Return [x, y] of the center of cell containing provided text 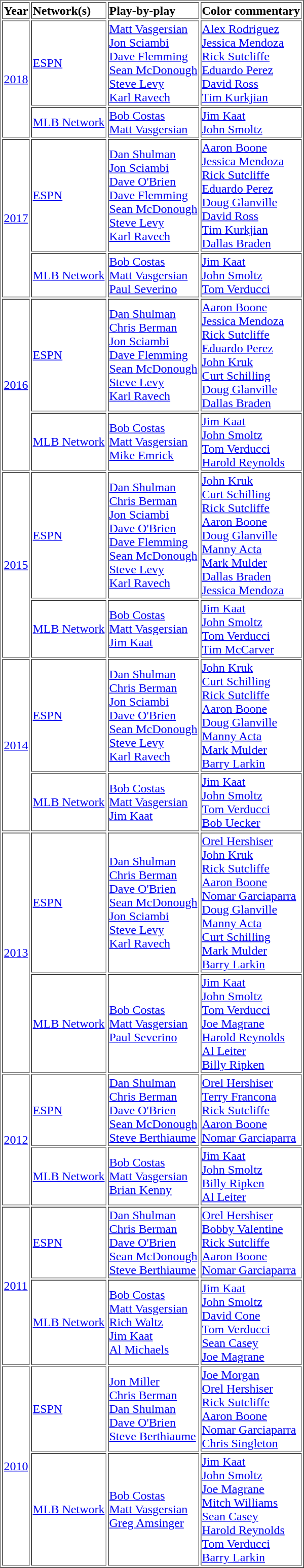
Year [16, 10]
Dan ShulmanChris BermanJon SciambiDave FlemmingSean McDonoughSteve LevyKarl Ravech [153, 355]
John KrukCurt SchillingRick SutcliffeAaron BooneDoug GlanvilleManny ActaMark MulderBarry Larkin [251, 715]
Dan ShulmanChris BermanDave O'BrienSean McDonoughJon SciambiSteve LevyKarl Ravech [153, 902]
Bob CostasMatt VasgersianGreg Amsinger [153, 1509]
Orel HershiserTerry FranconaRick SutcliffeAaron BooneNomar Garciaparra [251, 1110]
Jim KaatJohn SmoltzJoe MagraneMitch WilliamsSean CaseyHarold ReynoldsTom VerducciBarry Larkin [251, 1509]
Alex RodriguezJessica MendozaRick SutcliffeEduardo PerezDavid RossTim Kurkjian [251, 63]
Bob CostasMatt VasgersianRich WaltzJim KaatAl Michaels [153, 1322]
2016 [16, 385]
Orel HershiserJohn KrukRick SutcliffeAaron BooneNomar GarciaparraDoug GlanvilleManny ActaCurt SchillingMark MulderBarry Larkin [251, 902]
Bob CostasMatt VasgersianBrian Kenny [153, 1177]
2011 [16, 1286]
John KrukCurt SchillingRick SutcliffeAaron BooneDoug GlanvilleManny ActaMark MulderDallas BradenJessica Mendoza [251, 535]
Color commentary [251, 10]
Jim KaatJohn SmoltzTom Verducci [251, 276]
Aaron BooneJessica MendozaRick SutcliffeEduardo PerezDoug GlanvilleDavid RossTim KurkjianDallas Braden [251, 195]
2010 [16, 1466]
Dan ShulmanChris BermanJon SciambiDave O'BrienDave FlemmingSean McDonoughSteve LevyKarl Ravech [153, 535]
Jim KaatJohn SmoltzTom VerducciHarold Reynolds [251, 442]
Aaron BooneJessica MendozaRick SutcliffeEduardo PerezJohn KrukCurt SchillingDoug GlanvilleDallas Braden [251, 355]
Orel HershiserBobby ValentineRick SutcliffeAaron BooneNomar Garciaparra [251, 1242]
2017 [16, 218]
Network(s) [69, 10]
Jim KaatJohn Smoltz [251, 123]
Matt VasgersianJon SciambiDave FlemmingSean McDonoughSteve LevyKarl Ravech [153, 63]
Jim KaatJohn SmoltzTom VerducciJoe MagraneHarold ReynoldsAl LeiterBilly Ripken [251, 1024]
2012 [16, 1140]
2018 [16, 79]
Jim KaatJohn SmoltzTom VerducciBob Uecker [251, 803]
Joe MorganOrel HershiserRick SutcliffeAaron BooneNomar GarciaparraChris Singleton [251, 1409]
2015 [16, 565]
Jim KaatJohn SmoltzDavid ConeTom VerducciSean CaseyJoe Magrane [251, 1322]
Bob CostasMatt Vasgersian [153, 123]
2013 [16, 953]
Bob CostasMatt VasgersianMike Emrick [153, 442]
Jim KaatJohn SmoltzBilly RipkenAl Leiter [251, 1177]
Jim KaatJohn SmoltzTom VerducciTim McCarver [251, 629]
Dan ShulmanChris BermanJon SciambiDave O'BrienSean McDonoughSteve LevyKarl Ravech [153, 715]
Play-by-play [153, 10]
Dan ShulmanJon SciambiDave O'BrienDave FlemmingSean McDonoughSteve LevyKarl Ravech [153, 195]
Jon MillerChris BermanDan ShulmanDave O'BrienSteve Berthiaume [153, 1409]
2014 [16, 745]
